Determine the (X, Y) coordinate at the center of the cell enclosing the given text.  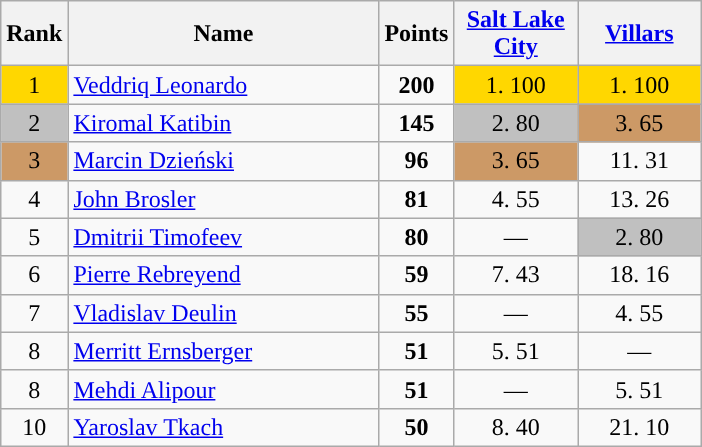
John Brosler (224, 199)
Pierre Rebreyend (224, 275)
50 (416, 427)
4 (34, 199)
6 (34, 275)
Points (416, 34)
7 (34, 313)
21. 10 (640, 427)
11. 31 (640, 161)
80 (416, 237)
2 (34, 123)
Merritt Ernsberger (224, 351)
3 (34, 161)
10 (34, 427)
5 (34, 237)
Yaroslav Tkach (224, 427)
Villars (640, 34)
200 (416, 85)
96 (416, 161)
Salt Lake City (516, 34)
18. 16 (640, 275)
Kiromal Katibin (224, 123)
7. 43 (516, 275)
Rank (34, 34)
59 (416, 275)
8. 40 (516, 427)
Dmitrii Timofeev (224, 237)
Marcin Dzieński (224, 161)
55 (416, 313)
Vladislav Deulin (224, 313)
145 (416, 123)
Name (224, 34)
Veddriq Leonardo (224, 85)
13. 26 (640, 199)
81 (416, 199)
Mehdi Alipour (224, 389)
1 (34, 85)
